Extract the [X, Y] coordinate from the center of the cell holding the provided text.  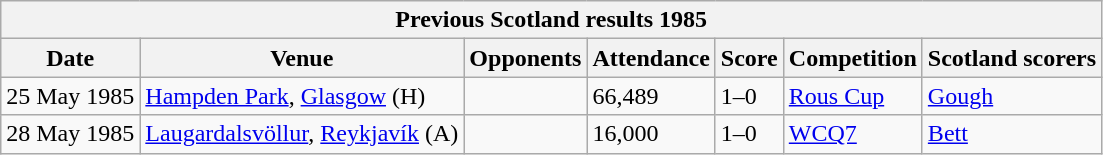
25 May 1985 [70, 96]
Opponents [526, 58]
Rous Cup [852, 96]
Gough [1012, 96]
Previous Scotland results 1985 [552, 20]
Competition [852, 58]
Attendance [651, 58]
Bett [1012, 134]
Hampden Park, Glasgow (H) [302, 96]
Venue [302, 58]
66,489 [651, 96]
Date [70, 58]
Score [749, 58]
16,000 [651, 134]
Scotland scorers [1012, 58]
28 May 1985 [70, 134]
Laugardalsvöllur, Reykjavík (A) [302, 134]
WCQ7 [852, 134]
